Determine the [X, Y] coordinate at the center of the cell enclosing the given text.  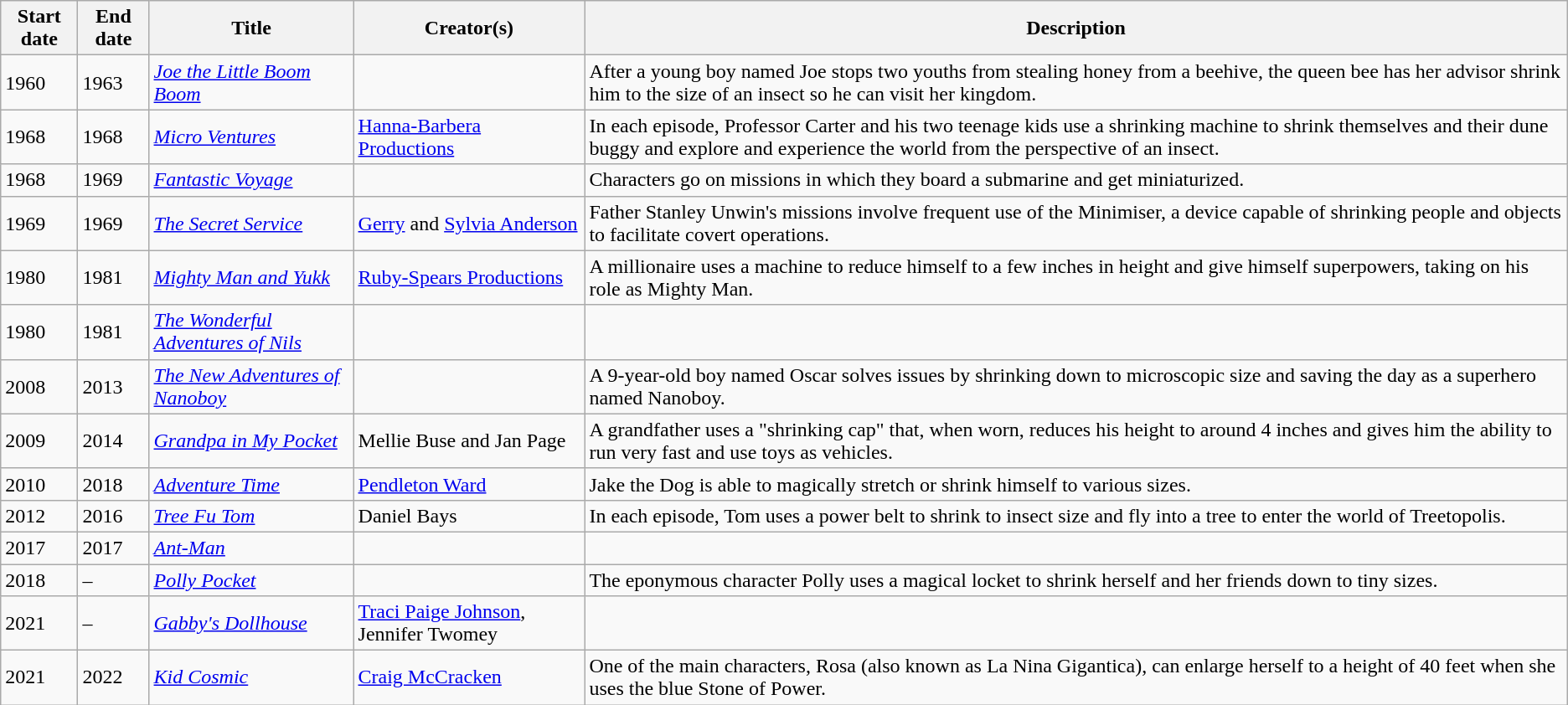
Mellie Buse and Jan Page [469, 440]
2013 [114, 387]
Jake the Dog is able to magically stretch or shrink himself to various sizes. [1075, 484]
Description [1075, 28]
2014 [114, 440]
In each episode, Tom uses a power belt to shrink to insect size and fly into a tree to enter the world of Treetopolis. [1075, 516]
The New Adventures of Nanoboy [251, 387]
A millionaire uses a machine to reduce himself to a few inches in height and give himself superpowers, taking on his role as Mighty Man. [1075, 278]
A 9-year-old boy named Oscar solves issues by shrinking down to microscopic size and saving the day as a superhero named Nanoboy. [1075, 387]
Start date [39, 28]
Polly Pocket [251, 580]
Mighty Man and Yukk [251, 278]
2022 [114, 678]
Adventure Time [251, 484]
Ant-Man [251, 548]
End date [114, 28]
Gabby's Dollhouse [251, 623]
Tree Fu Tom [251, 516]
2008 [39, 387]
1963 [114, 82]
The Wonderful Adventures of Nils [251, 332]
2016 [114, 516]
2010 [39, 484]
Traci Paige Johnson, Jennifer Twomey [469, 623]
Characters go on missions in which they board a submarine and get miniaturized. [1075, 180]
1960 [39, 82]
2009 [39, 440]
Fantastic Voyage [251, 180]
Pendleton Ward [469, 484]
Grandpa in My Pocket [251, 440]
Joe the Little Boom Boom [251, 82]
Hanna-Barbera Productions [469, 137]
The Secret Service [251, 223]
Kid Cosmic [251, 678]
2012 [39, 516]
Ruby-Spears Productions [469, 278]
Creator(s) [469, 28]
The eponymous character Polly uses a magical locket to shrink herself and her friends down to tiny sizes. [1075, 580]
Title [251, 28]
Craig McCracken [469, 678]
One of the main characters, Rosa (also known as La Nina Gigantica), can enlarge herself to a height of 40 feet when she uses the blue Stone of Power. [1075, 678]
Micro Ventures [251, 137]
Daniel Bays [469, 516]
Gerry and Sylvia Anderson [469, 223]
